Detect which cell encompasses the target text, then output its [X, Y] center coordinate. 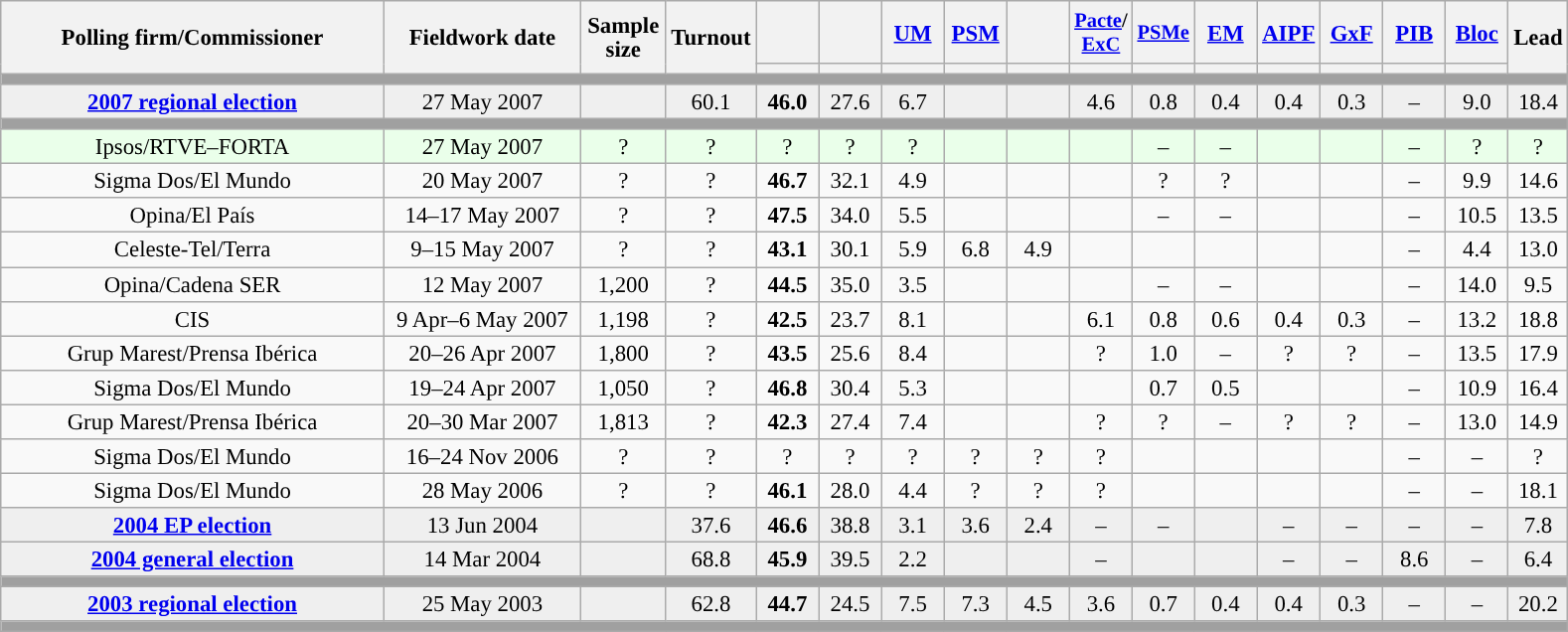
Turnout [711, 38]
47.5 [787, 217]
44.7 [787, 604]
27.6 [851, 101]
39.5 [851, 558]
28 May 2006 [482, 491]
5.5 [912, 217]
CIS [193, 318]
6.1 [1101, 318]
46.0 [787, 101]
68.8 [711, 558]
42.3 [787, 421]
37.6 [711, 525]
Lead [1538, 38]
12 May 2007 [482, 284]
14.6 [1538, 181]
1.0 [1164, 354]
Pacte/ExC [1101, 32]
20 May 2007 [482, 181]
18.4 [1538, 101]
24.5 [851, 604]
20–30 Mar 2007 [482, 421]
9.0 [1477, 101]
7.4 [912, 421]
30.4 [851, 388]
7.3 [976, 604]
45.9 [787, 558]
14–17 May 2007 [482, 217]
5.9 [912, 250]
20.2 [1538, 604]
9–15 May 2007 [482, 250]
25 May 2003 [482, 604]
2004 general election [193, 558]
UM [912, 32]
6.8 [976, 250]
2003 regional election [193, 604]
46.8 [787, 388]
32.1 [851, 181]
1,198 [623, 318]
Bloc [1477, 32]
30.1 [851, 250]
43.5 [787, 354]
1,813 [623, 421]
AIPF [1289, 32]
9.5 [1538, 284]
7.5 [912, 604]
5.3 [912, 388]
2.4 [1037, 525]
Celeste-Tel/Terra [193, 250]
16–24 Nov 2006 [482, 457]
28.0 [851, 491]
GxF [1351, 32]
PSM [976, 32]
42.5 [787, 318]
1,800 [623, 354]
10.5 [1477, 217]
3.5 [912, 284]
8.1 [912, 318]
8.4 [912, 354]
14.0 [1477, 284]
13.2 [1477, 318]
Fieldwork date [482, 38]
34.0 [851, 217]
17.9 [1538, 354]
9 Apr–6 May 2007 [482, 318]
Opina/El País [193, 217]
46.6 [787, 525]
2007 regional election [193, 101]
44.5 [787, 284]
EM [1226, 32]
0.5 [1226, 388]
60.1 [711, 101]
35.0 [851, 284]
PSMe [1164, 32]
0.6 [1226, 318]
3.1 [912, 525]
25.6 [851, 354]
18.8 [1538, 318]
46.7 [787, 181]
10.9 [1477, 388]
2.2 [912, 558]
16.4 [1538, 388]
38.8 [851, 525]
46.1 [787, 491]
14 Mar 2004 [482, 558]
19–24 Apr 2007 [482, 388]
27.4 [851, 421]
7.8 [1538, 525]
9.9 [1477, 181]
PIB [1415, 32]
13 Jun 2004 [482, 525]
Opina/Cadena SER [193, 284]
Sample size [623, 38]
6.7 [912, 101]
1,200 [623, 284]
20–26 Apr 2007 [482, 354]
43.1 [787, 250]
18.1 [1538, 491]
8.6 [1415, 558]
1,050 [623, 388]
62.8 [711, 604]
Polling firm/Commissioner [193, 38]
2004 EP election [193, 525]
23.7 [851, 318]
Ipsos/RTVE–FORTA [193, 147]
4.6 [1101, 101]
6.4 [1538, 558]
14.9 [1538, 421]
4.5 [1037, 604]
